Extract the (x, y) coordinate from the center of the cell holding the provided text.  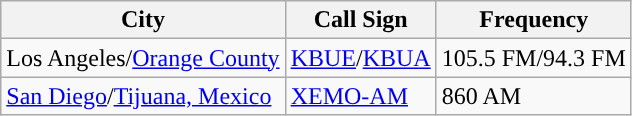
San Diego/Tijuana, Mexico (143, 96)
Frequency (534, 20)
105.5 FM/94.3 FM (534, 58)
City (143, 20)
Call Sign (360, 20)
XEMO-AM (360, 96)
KBUE/KBUA (360, 58)
860 AM (534, 96)
Los Angeles/Orange County (143, 58)
